Pinpoint the cell where the given text exists, returning its [X, Y] midpoint coordinate. 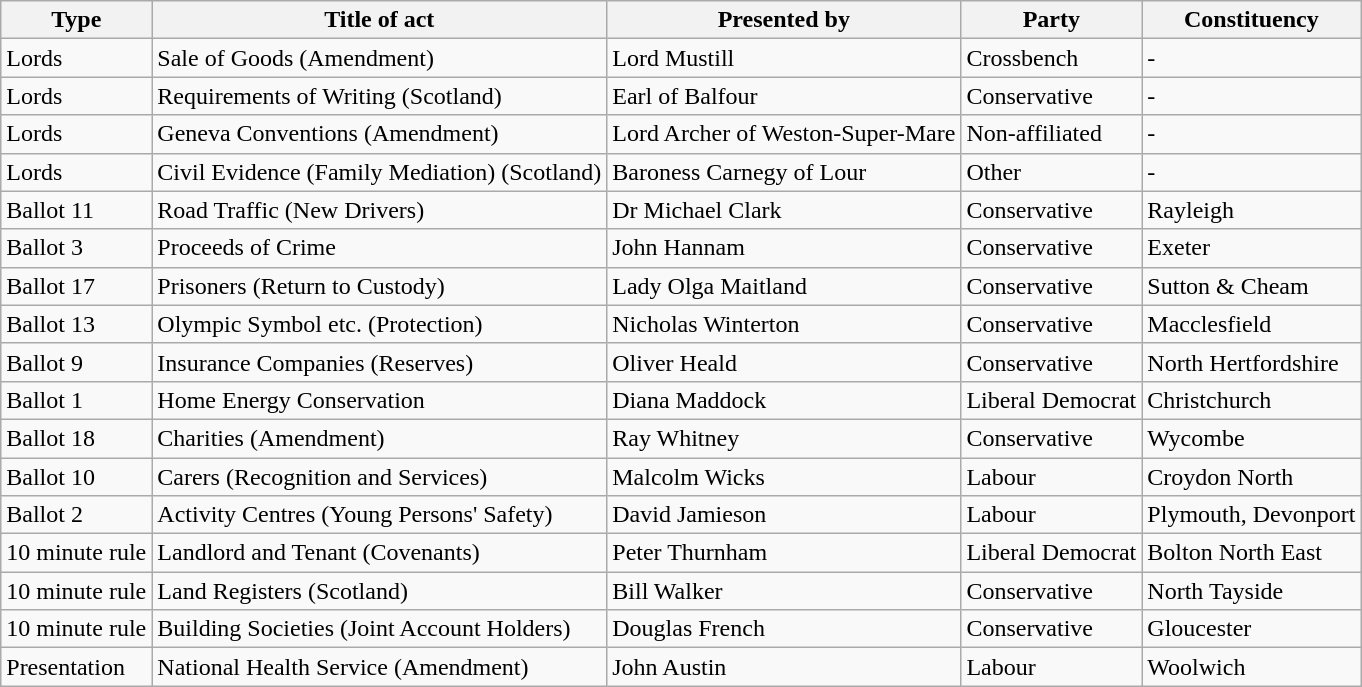
Sutton & Cheam [1252, 286]
Ballot 17 [76, 286]
North Hertfordshire [1252, 362]
North Tayside [1252, 591]
Peter Thurnham [784, 553]
Malcolm Wicks [784, 477]
Ballot 2 [76, 515]
Earl of Balfour [784, 96]
Gloucester [1252, 629]
Road Traffic (New Drivers) [380, 210]
Baroness Carnegy of Lour [784, 172]
David Jamieson [784, 515]
Ballot 1 [76, 400]
Ballot 13 [76, 324]
Type [76, 20]
Ballot 11 [76, 210]
Dr Michael Clark [784, 210]
Oliver Heald [784, 362]
Lord Archer of Weston-Super-Mare [784, 134]
Ballot 3 [76, 248]
John Austin [784, 667]
Geneva Conventions (Amendment) [380, 134]
Party [1052, 20]
Charities (Amendment) [380, 438]
John Hannam [784, 248]
Civil Evidence (Family Mediation) (Scotland) [380, 172]
Bill Walker [784, 591]
Activity Centres (Young Persons' Safety) [380, 515]
Macclesfield [1252, 324]
Christchurch [1252, 400]
Lord Mustill [784, 58]
Constituency [1252, 20]
Home Energy Conservation [380, 400]
Rayleigh [1252, 210]
Ballot 10 [76, 477]
Crossbench [1052, 58]
Ballot 9 [76, 362]
Ballot 18 [76, 438]
Presented by [784, 20]
Plymouth, Devonport [1252, 515]
Sale of Goods (Amendment) [380, 58]
Presentation [76, 667]
Nicholas Winterton [784, 324]
Other [1052, 172]
Carers (Recognition and Services) [380, 477]
Olympic Symbol etc. (Protection) [380, 324]
Wycombe [1252, 438]
Landlord and Tenant (Covenants) [380, 553]
Croydon North [1252, 477]
Title of act [380, 20]
Bolton North East [1252, 553]
Land Registers (Scotland) [380, 591]
National Health Service (Amendment) [380, 667]
Exeter [1252, 248]
Diana Maddock [784, 400]
Prisoners (Return to Custody) [380, 286]
Insurance Companies (Reserves) [380, 362]
Douglas French [784, 629]
Building Societies (Joint Account Holders) [380, 629]
Ray Whitney [784, 438]
Proceeds of Crime [380, 248]
Requirements of Writing (Scotland) [380, 96]
Non-affiliated [1052, 134]
Woolwich [1252, 667]
Lady Olga Maitland [784, 286]
